Capture the cell that displays the provided text and extract its (X, Y) central coordinate. 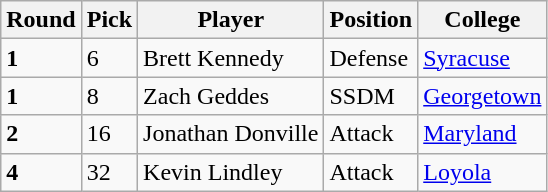
16 (109, 134)
SSDM (371, 96)
Zach Geddes (231, 96)
Georgetown (482, 96)
College (482, 20)
Player (231, 20)
Position (371, 20)
Kevin Lindley (231, 172)
Pick (109, 20)
Jonathan Donville (231, 134)
6 (109, 58)
2 (41, 134)
Defense (371, 58)
32 (109, 172)
8 (109, 96)
Brett Kennedy (231, 58)
4 (41, 172)
Loyola (482, 172)
Maryland (482, 134)
Syracuse (482, 58)
Round (41, 20)
